Return the [x, y] coordinate for the center point of the cell that contains the specified text.  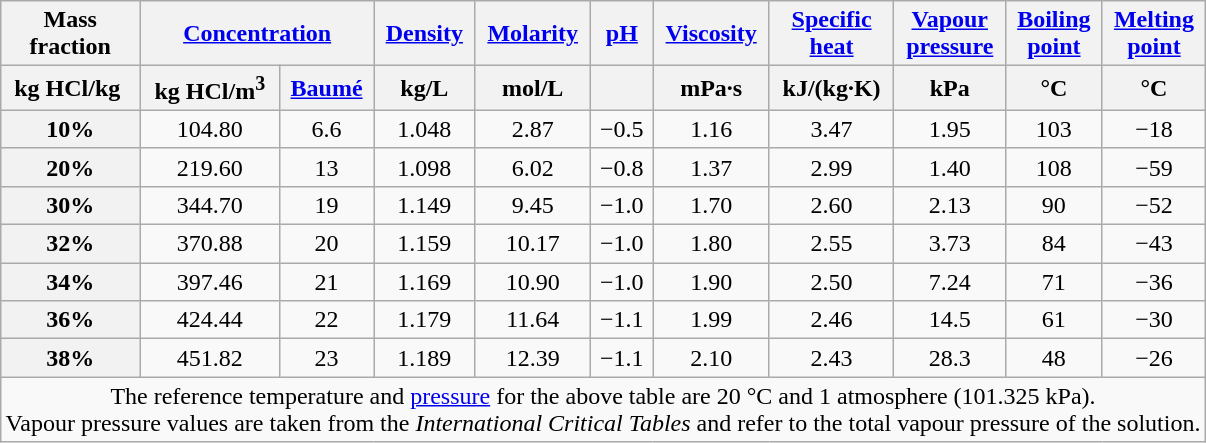
2.50 [831, 282]
−26 [1154, 358]
1.159 [424, 244]
13 [326, 167]
kg/L [424, 88]
kg HCl/m3 [210, 88]
1.189 [424, 358]
1.179 [424, 320]
1.149 [424, 205]
104.80 [210, 129]
34% [70, 282]
397.46 [210, 282]
−52 [1154, 205]
Concentration [257, 34]
Boilingpoint [1054, 34]
1.16 [711, 129]
1.90 [711, 282]
2.13 [950, 205]
Density [424, 34]
Molarity [533, 34]
2.46 [831, 320]
−0.8 [622, 167]
Mass fraction [70, 34]
mPa·s [711, 88]
370.88 [210, 244]
1.95 [950, 129]
71 [1054, 282]
Viscosity [711, 34]
7.24 [950, 282]
kPa [950, 88]
2.43 [831, 358]
90 [1054, 205]
6.02 [533, 167]
36% [70, 320]
38% [70, 358]
2.55 [831, 244]
9.45 [533, 205]
1.048 [424, 129]
kJ/(kg·K) [831, 88]
2.99 [831, 167]
2.10 [711, 358]
108 [1054, 167]
12.39 [533, 358]
30% [70, 205]
19 [326, 205]
−0.5 [622, 129]
32% [70, 244]
10.90 [533, 282]
mol/L [533, 88]
424.44 [210, 320]
28.3 [950, 358]
Baumé [326, 88]
10% [70, 129]
84 [1054, 244]
10.17 [533, 244]
−59 [1154, 167]
1.37 [711, 167]
344.70 [210, 205]
−43 [1154, 244]
2.87 [533, 129]
1.169 [424, 282]
pH [622, 34]
219.60 [210, 167]
Meltingpoint [1154, 34]
−30 [1154, 320]
−36 [1154, 282]
3.73 [950, 244]
22 [326, 320]
14.5 [950, 320]
20 [326, 244]
Specificheat [831, 34]
1.098 [424, 167]
11.64 [533, 320]
1.40 [950, 167]
3.47 [831, 129]
21 [326, 282]
1.80 [711, 244]
Vapourpressure [950, 34]
−18 [1154, 129]
61 [1054, 320]
1.99 [711, 320]
48 [1054, 358]
6.6 [326, 129]
1.70 [711, 205]
103 [1054, 129]
kg HCl/kg [70, 88]
20% [70, 167]
451.82 [210, 358]
2.60 [831, 205]
23 [326, 358]
